Find where the given text appears and provide that cell's center as [x, y] coordinate. 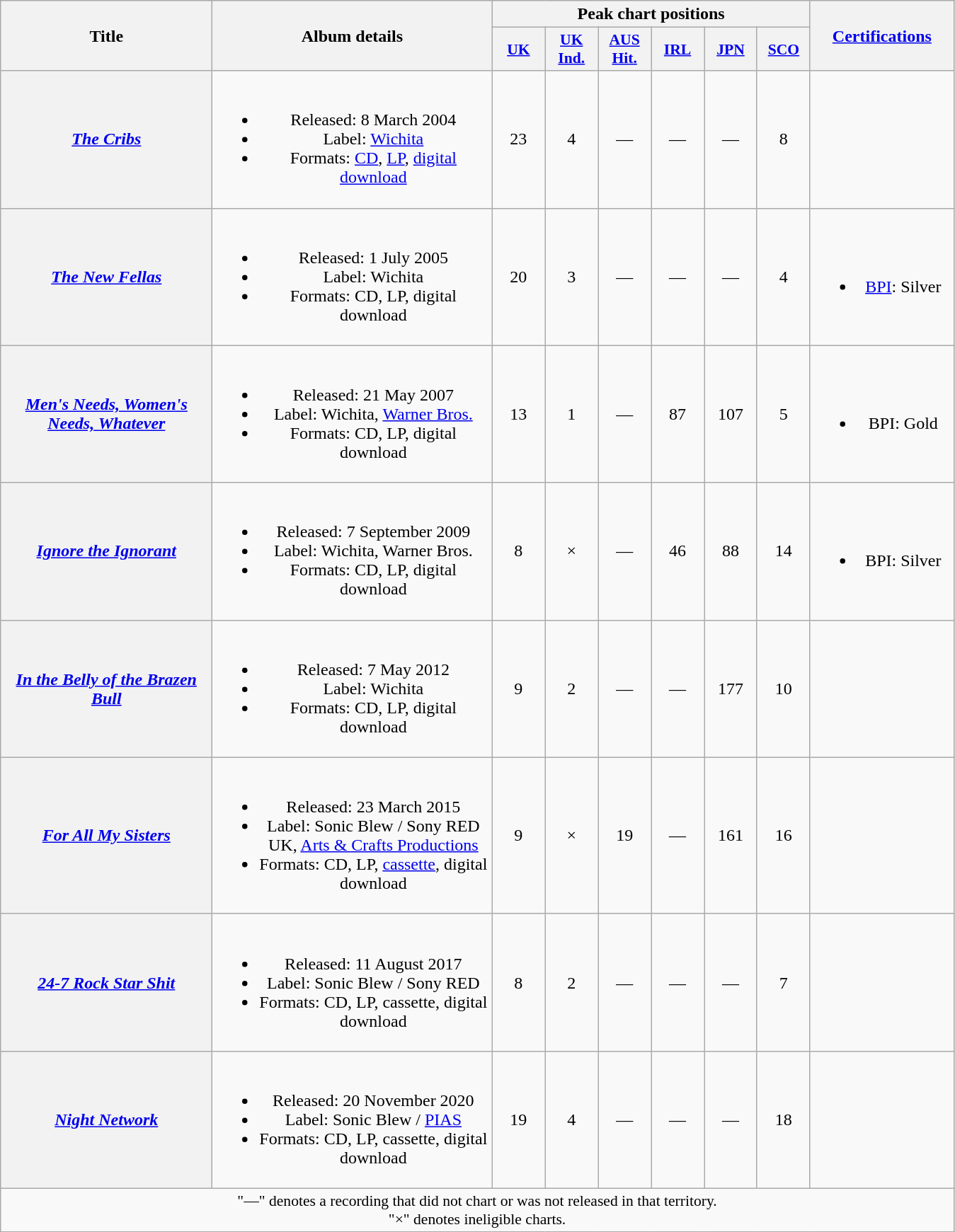
87 [678, 414]
SCO [783, 50]
Released: 7 May 2012Label: WichitaFormats: CD, LP, digital download [353, 689]
Night Network [106, 1119]
For All My Sisters [106, 835]
3 [572, 277]
46 [678, 551]
Certifications [882, 35]
5 [783, 414]
Released: 7 September 2009Label: Wichita, Warner Bros.Formats: CD, LP, digital download [353, 551]
Released: 1 July 2005Label: WichitaFormats: CD, LP, digital download [353, 277]
Released: 8 March 2004Label: WichitaFormats: CD, LP, digital download [353, 139]
1 [572, 414]
23 [518, 139]
Peak chart positions [651, 14]
JPN [731, 50]
88 [731, 551]
14 [783, 551]
24-7 Rock Star Shit [106, 982]
The New Fellas [106, 277]
Released: 20 November 2020Label: Sonic Blew / PIASFormats: CD, LP, cassette, digital download [353, 1119]
BPI: Gold [882, 414]
Album details [353, 35]
Ignore the Ignorant [106, 551]
In the Belly of the Brazen Bull [106, 689]
Men's Needs, Women's Needs, Whatever [106, 414]
Released: 21 May 2007Label: Wichita, Warner Bros.Formats: CD, LP, digital download [353, 414]
The Cribs [106, 139]
AUSHit. [624, 50]
Released: 11 August 2017Label: Sonic Blew / Sony REDFormats: CD, LP, cassette, digital download [353, 982]
UKInd. [572, 50]
UK [518, 50]
18 [783, 1119]
7 [783, 982]
20 [518, 277]
10 [783, 689]
13 [518, 414]
161 [731, 835]
107 [731, 414]
IRL [678, 50]
16 [783, 835]
177 [731, 689]
"—" denotes a recording that did not chart or was not released in that territory."×" denotes ineligible charts. [477, 1210]
Released: 23 March 2015Label: Sonic Blew / Sony RED UK, Arts & Crafts ProductionsFormats: CD, LP, cassette, digital download [353, 835]
Title [106, 35]
